Return the (x, y) coordinate for the center point of the cell that contains the specified text.  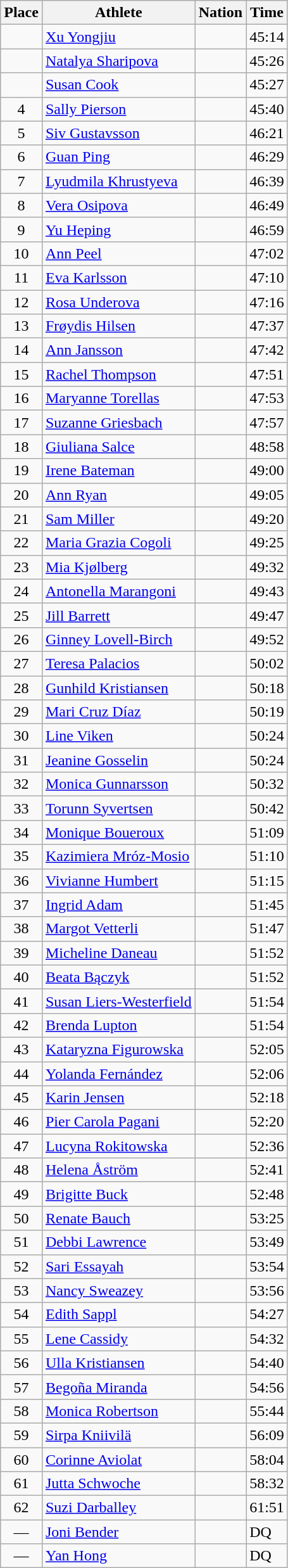
Lyudmila Khrustyeva (118, 181)
56 (22, 1363)
49:32 (267, 567)
54:40 (267, 1363)
51:15 (267, 881)
58:32 (267, 1484)
54 (22, 1315)
24 (22, 591)
50:19 (267, 712)
Vivianne Humbert (118, 881)
27 (22, 663)
45:40 (267, 109)
19 (22, 471)
50 (22, 1218)
55 (22, 1339)
Ginney Lovell-Birch (118, 639)
Suzi Darballey (118, 1508)
47:02 (267, 253)
Ann Ryan (118, 495)
4 (22, 109)
Mari Cruz Díaz (118, 712)
Yolanda Fernández (118, 1074)
54:32 (267, 1339)
Sari Essayah (118, 1266)
10 (22, 253)
58 (22, 1411)
Place (22, 13)
49:25 (267, 543)
47:53 (267, 398)
Gunhild Kristiansen (118, 687)
49:05 (267, 495)
Time (267, 13)
47:37 (267, 326)
Kazimiera Mróz-Mosio (118, 857)
48:58 (267, 447)
Sam Miller (118, 519)
53:56 (267, 1291)
25 (22, 615)
37 (22, 905)
Nancy Sweazey (118, 1291)
53:49 (267, 1242)
Margot Vetterli (118, 929)
52:05 (267, 1049)
42 (22, 1025)
47:16 (267, 302)
50:02 (267, 663)
62 (22, 1508)
Rachel Thompson (118, 374)
Natalya Sharipova (118, 61)
Yu Heping (118, 229)
Ulla Kristiansen (118, 1363)
Micheline Daneau (118, 953)
50:42 (267, 808)
33 (22, 808)
Irene Bateman (118, 471)
6 (22, 157)
61 (22, 1484)
Suzanne Griesbach (118, 423)
59 (22, 1435)
Maria Grazia Cogoli (118, 543)
Lene Cassidy (118, 1339)
50:32 (267, 784)
Athlete (118, 13)
50:18 (267, 687)
58:04 (267, 1459)
54:27 (267, 1315)
Sirpa Kniivilä (118, 1435)
Jeanine Gosselin (118, 760)
Yan Hong (118, 1556)
5 (22, 133)
Guan Ping (118, 157)
Ann Jansson (118, 350)
Helena Åström (118, 1170)
36 (22, 881)
Mia Kjølberg (118, 567)
53:25 (267, 1218)
29 (22, 712)
Line Viken (118, 736)
46:49 (267, 205)
Siv Gustavsson (118, 133)
Susan Liers-Westerfield (118, 1001)
9 (22, 229)
32 (22, 784)
46 (22, 1122)
52 (22, 1266)
45 (22, 1098)
Lucyna Rokitowska (118, 1146)
21 (22, 519)
Frøydis Hilsen (118, 326)
Corinne Aviolat (118, 1459)
15 (22, 374)
Antonella Marangoni (118, 591)
46:21 (267, 133)
Sally Pierson (118, 109)
Teresa Palacios (118, 663)
47:42 (267, 350)
11 (22, 277)
22 (22, 543)
34 (22, 832)
Ingrid Adam (118, 905)
43 (22, 1049)
57 (22, 1387)
Joni Bender (118, 1532)
Xu Yongjiu (118, 37)
52:20 (267, 1122)
47:57 (267, 423)
31 (22, 760)
28 (22, 687)
13 (22, 326)
8 (22, 205)
Renate Bauch (118, 1218)
53:54 (267, 1266)
39 (22, 953)
Kataryzna Figurowska (118, 1049)
Ann Peel (118, 253)
48 (22, 1170)
46:59 (267, 229)
52:41 (267, 1170)
46:29 (267, 157)
45:14 (267, 37)
47:51 (267, 374)
Begoña Miranda (118, 1387)
41 (22, 1001)
54:56 (267, 1387)
Pier Carola Pagani (118, 1122)
61:51 (267, 1508)
Monique Boueroux (118, 832)
60 (22, 1459)
Jutta Schwoche (118, 1484)
Debbi Lawrence (118, 1242)
52:48 (267, 1194)
20 (22, 495)
52:06 (267, 1074)
47:10 (267, 277)
49 (22, 1194)
51:09 (267, 832)
Brigitte Buck (118, 1194)
44 (22, 1074)
Monica Robertson (118, 1411)
Nation (220, 13)
23 (22, 567)
46:39 (267, 181)
Beata Bączyk (118, 977)
53 (22, 1291)
51:10 (267, 857)
Monica Gunnarsson (118, 784)
7 (22, 181)
52:36 (267, 1146)
49:20 (267, 519)
56:09 (267, 1435)
Edith Sappl (118, 1315)
14 (22, 350)
52:18 (267, 1098)
Maryanne Torellas (118, 398)
51:47 (267, 929)
49:43 (267, 591)
51:45 (267, 905)
Susan Cook (118, 85)
Rosa Underova (118, 302)
35 (22, 857)
Torunn Syvertsen (118, 808)
55:44 (267, 1411)
Brenda Lupton (118, 1025)
Eva Karlsson (118, 277)
49:52 (267, 639)
45:26 (267, 61)
26 (22, 639)
45:27 (267, 85)
49:00 (267, 471)
51 (22, 1242)
Jill Barrett (118, 615)
12 (22, 302)
30 (22, 736)
16 (22, 398)
18 (22, 447)
49:47 (267, 615)
47 (22, 1146)
38 (22, 929)
17 (22, 423)
Vera Osipova (118, 205)
40 (22, 977)
Giuliana Salce (118, 447)
Karin Jensen (118, 1098)
